Determine the (X, Y) coordinate at the center of the cell enclosing the given text.  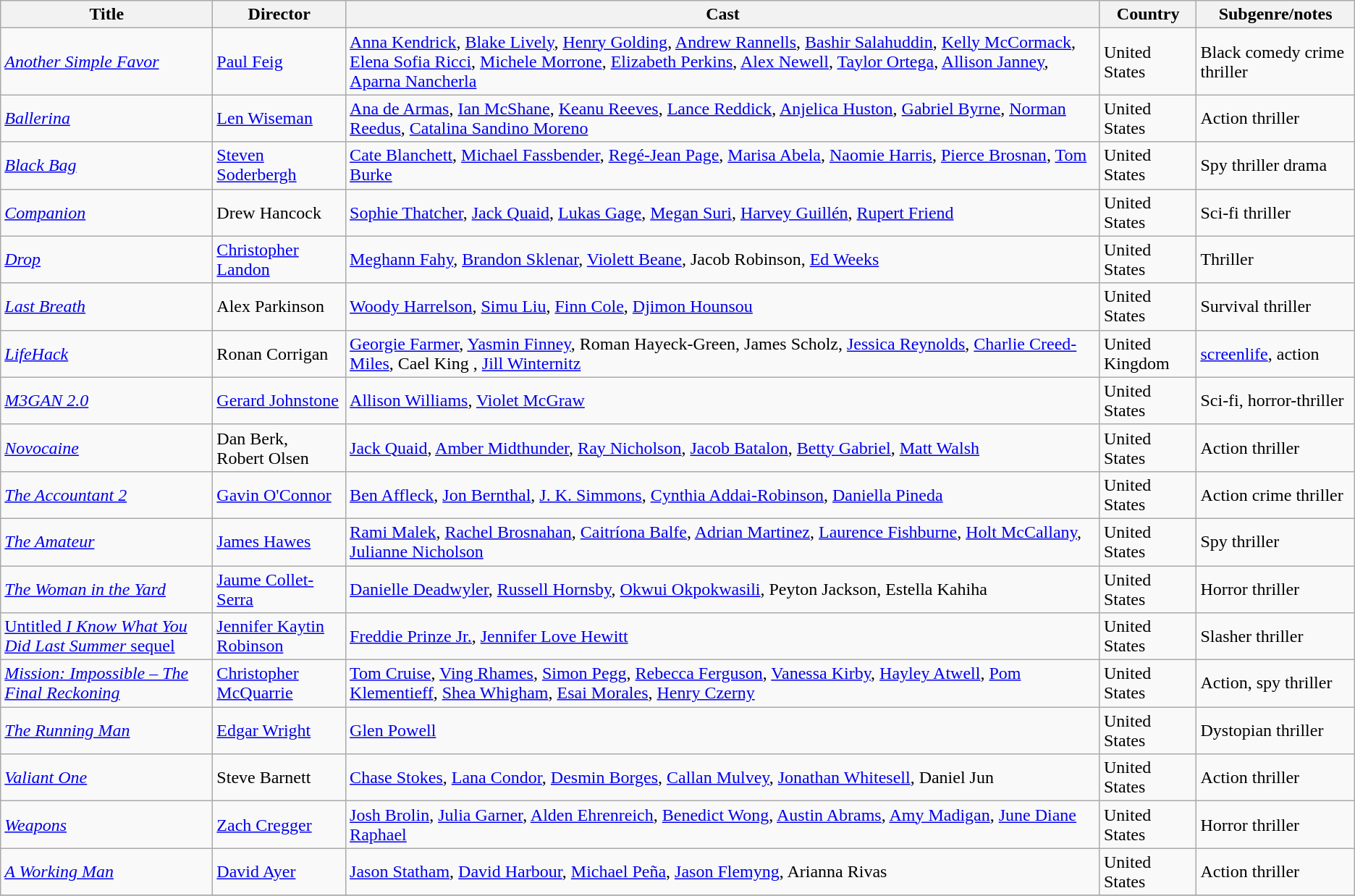
Woody Harrelson, Simu Liu, Finn Cole, Djimon Hounsou (723, 307)
Action crime thriller (1275, 495)
Rami Malek, Rachel Brosnahan, Caitríona Balfe, Adrian Martinez, Laurence Fishburne, Holt McCallany, Julianne Nicholson (723, 541)
Cast (723, 14)
Action, spy thriller (1275, 683)
Sci-fi, horror-thriller (1275, 401)
Spy thriller drama (1275, 165)
Drew Hancock (279, 213)
James Hawes (279, 541)
Sophie Thatcher, Jack Quaid, Lukas Gage, Megan Suri, Harvey Guillén, Rupert Friend (723, 213)
Danielle Deadwyler, Russell Hornsby, Okwui Okpokwasili, Peyton Jackson, Estella Kahiha (723, 589)
Paul Feig (279, 62)
Cate Blanchett, Michael Fassbender, Regé-Jean Page, Marisa Abela, Naomie Harris, Pierce Brosnan, Tom Burke (723, 165)
Ben Affleck, Jon Bernthal, J. K. Simmons, Cynthia Addai-Robinson, Daniella Pineda (723, 495)
Last Breath (107, 307)
Gerard Johnstone (279, 401)
The Amateur (107, 541)
Christopher Landon (279, 259)
Untitled I Know What You Did Last Summer sequel (107, 637)
Ana de Armas, Ian McShane, Keanu Reeves, Lance Reddick, Anjelica Huston, Gabriel Byrne, Norman Reedus, Catalina Sandino Moreno (723, 119)
Another Simple Favor (107, 62)
Valiant One (107, 777)
Ronan Corrigan (279, 353)
Edgar Wright (279, 731)
Title (107, 14)
Jaume Collet-Serra (279, 589)
Freddie Prinze Jr., Jennifer Love Hewitt (723, 637)
The Accountant 2 (107, 495)
Alex Parkinson (279, 307)
Dystopian thriller (1275, 731)
Josh Brolin, Julia Garner, Alden Ehrenreich, Benedict Wong, Austin Abrams, Amy Madigan, June Diane Raphael (723, 825)
Georgie Farmer, Yasmin Finney, Roman Hayeck-Green, James Scholz, Jessica Reynolds, Charlie Creed-Miles, Cael King , Jill Winternitz (723, 353)
Slasher thriller (1275, 637)
screenlife, action (1275, 353)
David Ayer (279, 871)
Companion (107, 213)
Mission: Impossible – The Final Reckoning (107, 683)
Director (279, 14)
Weapons (107, 825)
M3GAN 2.0 (107, 401)
Jennifer Kaytin Robinson (279, 637)
Black Bag (107, 165)
The Woman in the Yard (107, 589)
Gavin O'Connor (279, 495)
Spy thriller (1275, 541)
Thriller (1275, 259)
Black comedy crime thriller (1275, 62)
Zach Cregger (279, 825)
A Working Man (107, 871)
United Kingdom (1148, 353)
Allison Williams, Violet McGraw (723, 401)
Dan Berk,Robert Olsen (279, 447)
Drop (107, 259)
LifeHack (107, 353)
Glen Powell (723, 731)
Survival thriller (1275, 307)
Ballerina (107, 119)
Jason Statham, David Harbour, Michael Peña, Jason Flemyng, Arianna Rivas (723, 871)
The Running Man (107, 731)
Sci-fi thriller (1275, 213)
Christopher McQuarrie (279, 683)
Chase Stokes, Lana Condor, Desmin Borges, Callan Mulvey, Jonathan Whitesell, Daniel Jun (723, 777)
Len Wiseman (279, 119)
Steve Barnett (279, 777)
Steven Soderbergh (279, 165)
Meghann Fahy, Brandon Sklenar, Violett Beane, Jacob Robinson, Ed Weeks (723, 259)
Novocaine (107, 447)
Subgenre/notes (1275, 14)
Country (1148, 14)
Jack Quaid, Amber Midthunder, Ray Nicholson, Jacob Batalon, Betty Gabriel, Matt Walsh (723, 447)
Tom Cruise, Ving Rhames, Simon Pegg, Rebecca Ferguson, Vanessa Kirby, Hayley Atwell, Pom Klementieff, Shea Whigham, Esai Morales, Henry Czerny (723, 683)
